Identify which cell holds the provided text, then report its [x, y] central coordinate. 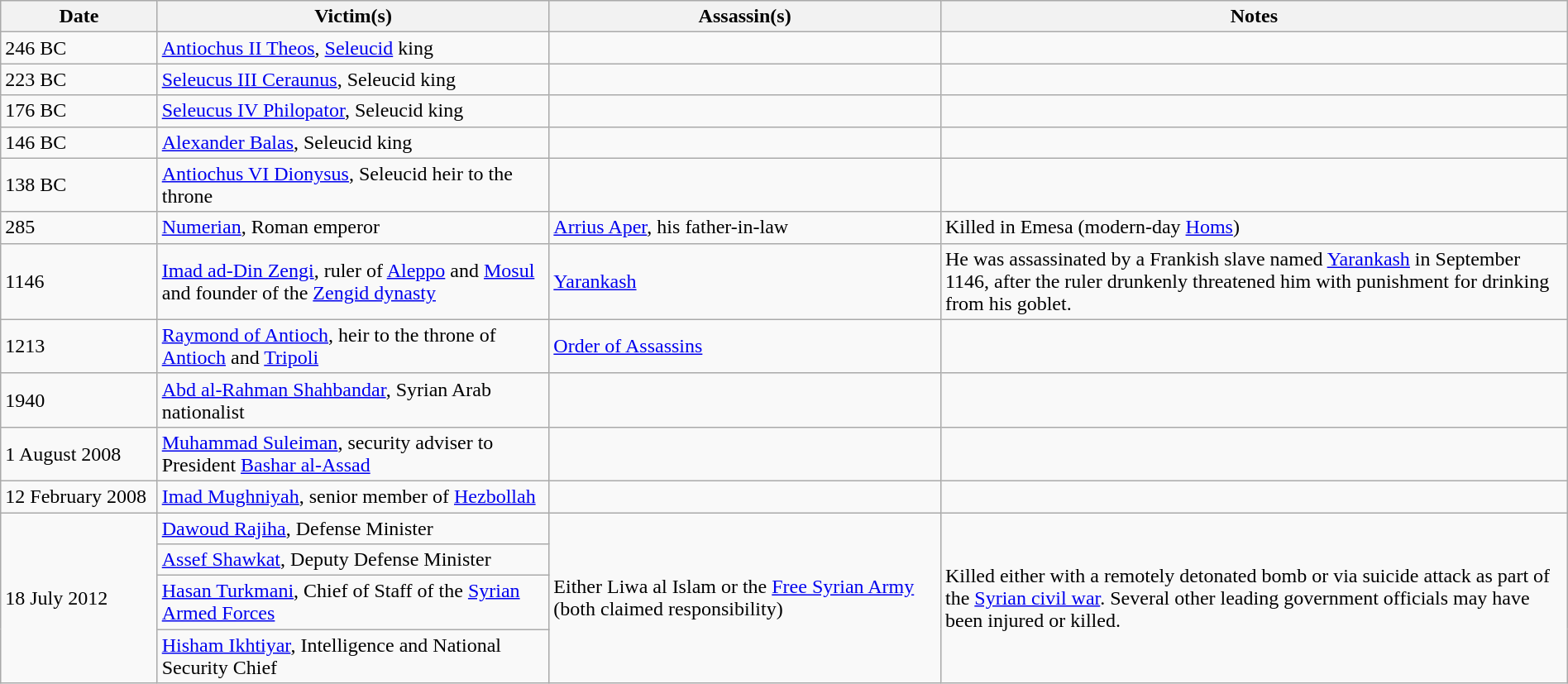
Assef Shawkat, Deputy Defense Minister [353, 560]
Assassin(s) [745, 17]
1 August 2008 [79, 453]
Seleucus III Ceraunus, Seleucid king [353, 79]
Abd al-Rahman Shahbandar, Syrian Arab nationalist [353, 400]
12 February 2008 [79, 496]
Numerian, Roman emperor [353, 227]
285 [79, 227]
246 BC [79, 48]
Victim(s) [353, 17]
Dawoud Rajiha, Defense Minister [353, 529]
223 BC [79, 79]
Seleucus IV Philopator, Seleucid king [353, 111]
Imad ad-Din Zengi, ruler of Aleppo and Mosul and founder of the Zengid dynasty [353, 281]
Killed in Emesa (modern-day Homs) [1254, 227]
Arrius Aper, his father-in-law [745, 227]
Imad Mughniyah, senior member of Hezbollah [353, 496]
Yarankash [745, 281]
Alexander Balas, Seleucid king [353, 142]
Notes [1254, 17]
1940 [79, 400]
176 BC [79, 111]
Muhammad Suleiman, security adviser to President Bashar al-Assad [353, 453]
Hasan Turkmani, Chief of Staff of the Syrian Armed Forces [353, 602]
Date [79, 17]
Antiochus VI Dionysus, Seleucid heir to the throne [353, 185]
Order of Assassins [745, 346]
138 BC [79, 185]
Raymond of Antioch, heir to the throne of Antioch and Tripoli [353, 346]
1213 [79, 346]
1146 [79, 281]
Either Liwa al Islam or the Free Syrian Army (both claimed responsibility) [745, 598]
146 BC [79, 142]
18 July 2012 [79, 598]
Hisham Ikhtiyar, Intelligence and National Security Chief [353, 657]
Antiochus II Theos, Seleucid king [353, 48]
